Provide the (X, Y) coordinate of the cell's center where the given text is located.  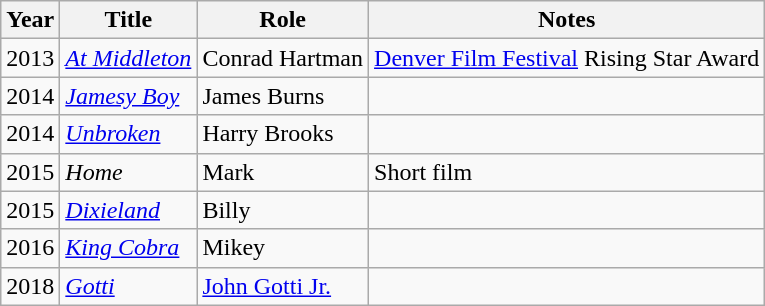
2016 (30, 248)
2013 (30, 58)
Title (128, 20)
Denver Film Festival Rising Star Award (567, 58)
Conrad Hartman (283, 58)
Year (30, 20)
James Burns (283, 96)
King Cobra (128, 248)
Mark (283, 172)
Role (283, 20)
Dixieland (128, 210)
Short film (567, 172)
Notes (567, 20)
Harry Brooks (283, 134)
At Middleton (128, 58)
2018 (30, 286)
Jamesy Boy (128, 96)
Billy (283, 210)
John Gotti Jr. (283, 286)
Gotti (128, 286)
Mikey (283, 248)
Unbroken (128, 134)
Home (128, 172)
